From the cell containing the given text, extract its center point as [X, Y] coordinate. 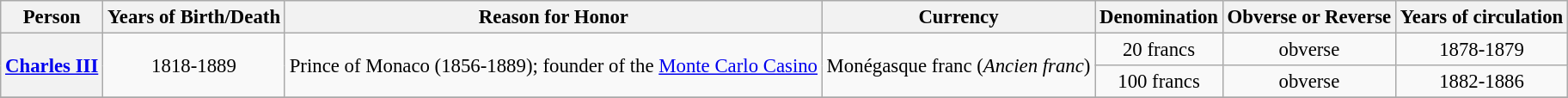
Reason for Honor [554, 17]
Currency [958, 17]
Years of circulation [1482, 17]
Years of Birth/Death [194, 17]
1878-1879 [1482, 50]
1818-1889 [194, 65]
Obverse or Reverse [1308, 17]
Monégasque franc (Ancien franc) [958, 65]
Person [52, 17]
1882-1886 [1482, 82]
100 francs [1159, 82]
20 francs [1159, 50]
Denomination [1159, 17]
Charles III [52, 65]
Prince of Monaco (1856-1889); founder of the Monte Carlo Casino [554, 65]
